Find where the given text appears and provide that cell's center as (x, y) coordinate. 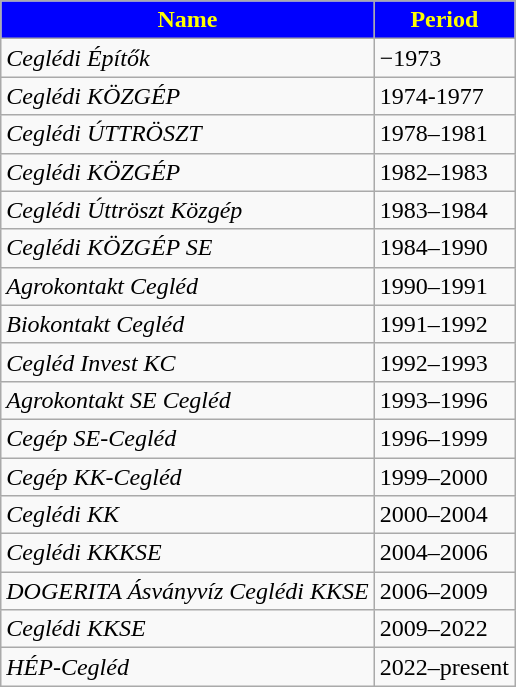
Cegép SE-Cegléd (188, 438)
2009–2022 (444, 629)
DOGERITA Ásványvíz Ceglédi KKSE (188, 591)
Agrokontakt Cegléd (188, 286)
Ceglédi ÚTTRÖSZT (188, 134)
Period (444, 20)
Ceglédi Úttröszt Közgép (188, 210)
Name (188, 20)
Cegép KK-Cegléd (188, 477)
Ceglédi KKSE (188, 629)
Ceglédi KKKSE (188, 553)
1983–1984 (444, 210)
−1973 (444, 58)
1999–2000 (444, 477)
Ceglédi KK (188, 515)
1991–1992 (444, 324)
1992–1993 (444, 362)
1990–1991 (444, 286)
Ceglédi Építők (188, 58)
1974-1977 (444, 96)
Cegléd Invest KC (188, 362)
Ceglédi KÖZGÉP SE (188, 248)
2000–2004 (444, 515)
HÉP-Cegléd (188, 667)
1978–1981 (444, 134)
Agrokontakt SE Cegléd (188, 400)
1996–1999 (444, 438)
1993–1996 (444, 400)
1984–1990 (444, 248)
2006–2009 (444, 591)
1982–1983 (444, 172)
2022–present (444, 667)
2004–2006 (444, 553)
Biokontakt Cegléd (188, 324)
